Scan for the cell matching the given text and deliver its (X, Y) coordinate at center. 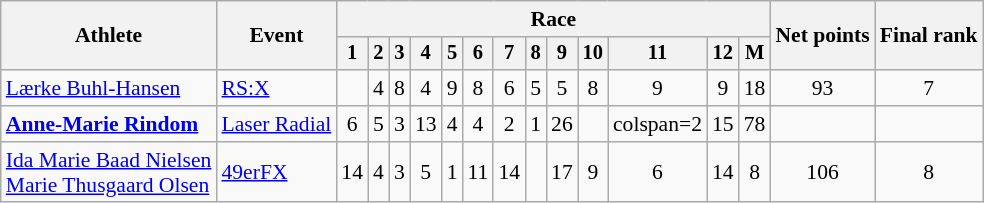
78 (755, 124)
15 (723, 124)
17 (562, 172)
colspan=2 (658, 124)
13 (426, 124)
Laser Radial (276, 124)
Lærke Buhl-Hansen (109, 88)
106 (822, 172)
49erFX (276, 172)
M (755, 54)
Race (553, 19)
Event (276, 36)
Ida Marie Baad NielsenMarie Thusgaard Olsen (109, 172)
Athlete (109, 36)
RS:X (276, 88)
93 (822, 88)
Final rank (929, 36)
10 (593, 54)
Anne-Marie Rindom (109, 124)
18 (755, 88)
12 (723, 54)
26 (562, 124)
Net points (822, 36)
